Extract the (x, y) coordinate from the center of the cell holding the provided text.  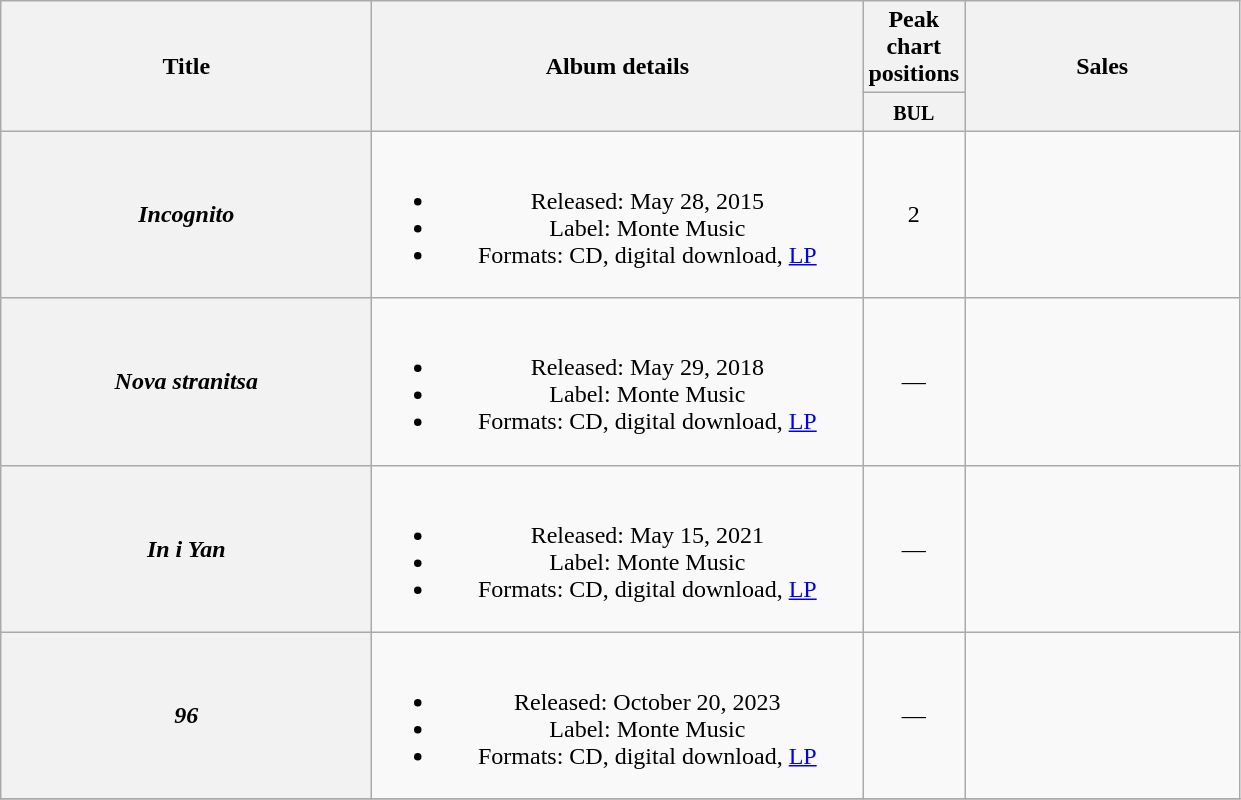
In i Yan (186, 548)
Peak chart positions (914, 47)
Released: May 29, 2018Label: Monte MusicFormats: CD, digital download, LP (618, 382)
Released: May 28, 2015Label: Monte MusicFormats: CD, digital download, LP (618, 214)
Released: October 20, 2023Label: Monte MusicFormats: CD, digital download, LP (618, 716)
Released: May 15, 2021Label: Monte MusicFormats: CD, digital download, LP (618, 548)
2 (914, 214)
Album details (618, 66)
Nova stranitsa (186, 382)
Sales (1102, 66)
96 (186, 716)
Title (186, 66)
BUL (914, 112)
Incognito (186, 214)
